From the cell containing the given text, extract its center point as (X, Y) coordinate. 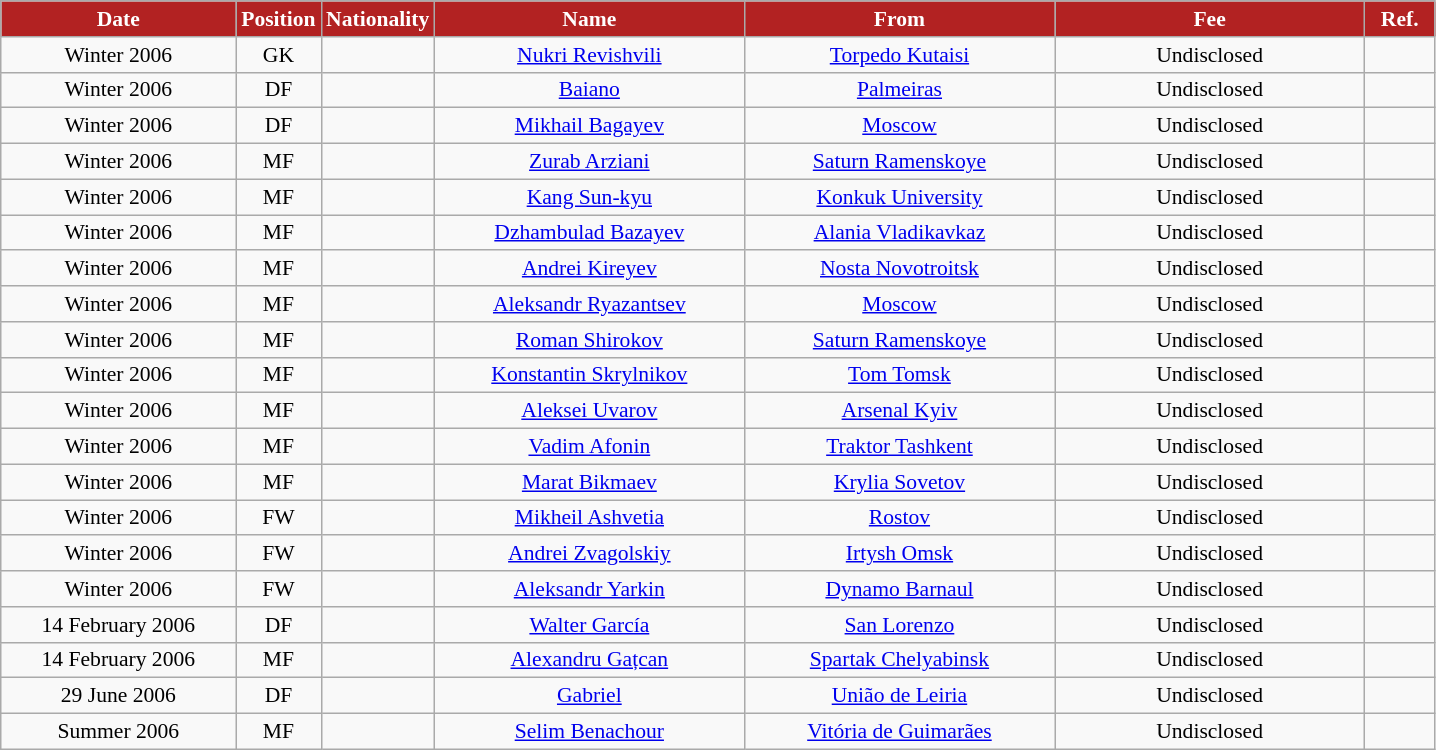
Position (278, 19)
GK (278, 55)
Ref. (1400, 19)
Dynamo Barnaul (899, 589)
Selim Benachour (589, 732)
Summer 2006 (118, 732)
Roman Shirokov (589, 340)
Nukri Revishvili (589, 55)
Mikhail Bagayev (589, 126)
Arsenal Kyiv (899, 411)
Alexandru Gațcan (589, 660)
Aleksei Uvarov (589, 411)
Nationality (378, 19)
Fee (1210, 19)
União de Leiria (899, 696)
Nosta Novotroitsk (899, 269)
Zurab Arziani (589, 162)
Aleksandr Yarkin (589, 589)
From (899, 19)
Andrei Kireyev (589, 269)
Date (118, 19)
Palmeiras (899, 90)
Spartak Chelyabinsk (899, 660)
Tom Tomsk (899, 375)
Torpedo Kutaisi (899, 55)
Walter García (589, 625)
Traktor Tashkent (899, 447)
29 June 2006 (118, 696)
Vadim Afonin (589, 447)
Dzhambulad Bazayev (589, 233)
Irtysh Omsk (899, 554)
Kang Sun-kyu (589, 197)
Baiano (589, 90)
Rostov (899, 518)
Name (589, 19)
Andrei Zvagolskiy (589, 554)
Krylia Sovetov (899, 482)
Mikheil Ashvetia (589, 518)
Alania Vladikavkaz (899, 233)
Konkuk University (899, 197)
Vitória de Guimarães (899, 732)
Marat Bikmaev (589, 482)
San Lorenzo (899, 625)
Gabriel (589, 696)
Konstantin Skrylnikov (589, 375)
Aleksandr Ryazantsev (589, 304)
